Identify which cell holds the provided text, then report its (x, y) central coordinate. 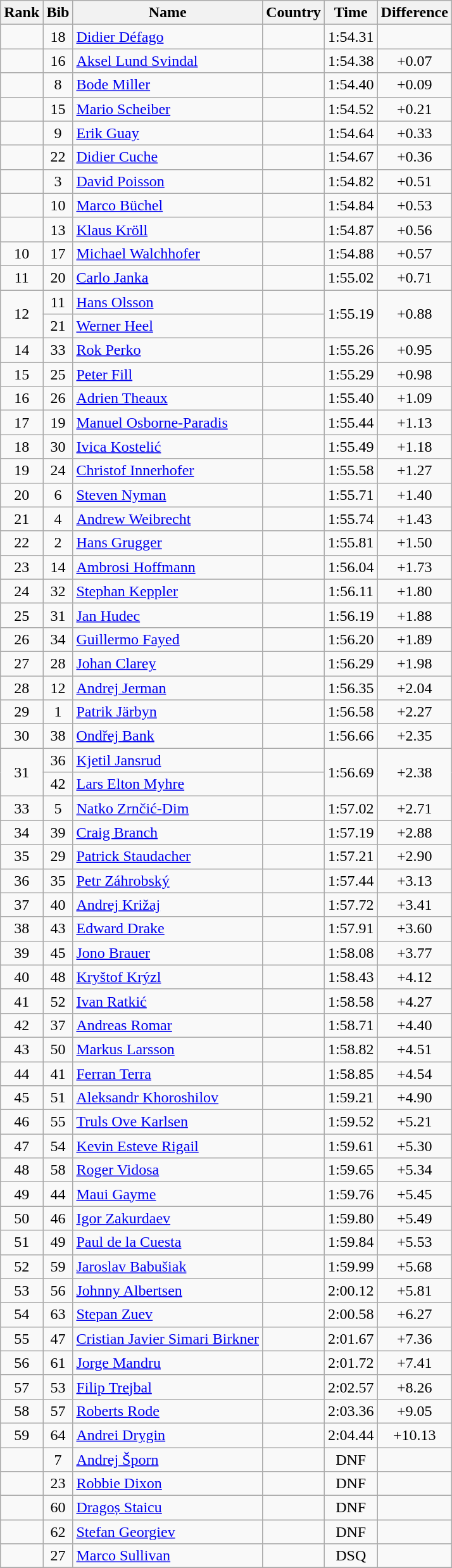
+2.27 (414, 712)
1:55.02 (351, 277)
1:59.65 (351, 1170)
+1.50 (414, 543)
Petr Záhrobský (168, 881)
+5.21 (414, 1122)
+1.13 (414, 423)
64 (58, 1435)
1:59.61 (351, 1146)
Time (351, 13)
+0.36 (414, 157)
+5.68 (414, 1266)
Andreas Romar (168, 1025)
1:54.64 (351, 133)
1:54.88 (351, 253)
Jaroslav Babušiak (168, 1266)
Name (168, 13)
Rank (22, 13)
+5.34 (414, 1170)
7 (58, 1459)
Truls Ove Karlsen (168, 1122)
1:56.29 (351, 663)
61 (58, 1363)
5 (58, 808)
+4.27 (414, 1001)
+2.90 (414, 857)
1:54.67 (351, 157)
1:54.40 (351, 85)
1:55.71 (351, 495)
+5.30 (414, 1146)
2 (58, 543)
David Poisson (168, 181)
Peter Fill (168, 374)
Stepan Zuev (168, 1315)
Johnny Albertsen (168, 1291)
1:54.31 (351, 37)
+0.33 (414, 133)
Michael Walchhofer (168, 253)
1:55.40 (351, 398)
+9.05 (414, 1411)
1:56.20 (351, 639)
+0.51 (414, 181)
Steven Nyman (168, 495)
+0.98 (414, 374)
63 (58, 1315)
+0.88 (414, 314)
Kjetil Jansrud (168, 760)
+1.89 (414, 639)
1:59.99 (351, 1266)
+1.73 (414, 567)
+2.71 (414, 808)
Rok Perko (168, 350)
1:58.82 (351, 1049)
+3.13 (414, 881)
Bib (58, 13)
4 (58, 519)
1:57.91 (351, 929)
Klaus Kröll (168, 229)
2:00.12 (351, 1291)
Markus Larsson (168, 1049)
1:57.44 (351, 881)
Cristian Javier Simari Birkner (168, 1339)
Difference (414, 13)
Kevin Esteve Rigail (168, 1146)
1:55.44 (351, 423)
+2.04 (414, 687)
+2.35 (414, 736)
1:58.58 (351, 1001)
Natko Zrnčić-Dim (168, 808)
2:04.44 (351, 1435)
+5.49 (414, 1218)
Hans Olsson (168, 302)
Dragoș Staicu (168, 1508)
Andrei Drygin (168, 1435)
Maui Gayme (168, 1194)
1:58.08 (351, 953)
1:57.72 (351, 905)
+2.88 (414, 832)
32 (58, 591)
1:56.58 (351, 712)
9 (58, 133)
Ivan Ratkić (168, 1001)
Werner Heel (168, 326)
+0.95 (414, 350)
+1.09 (414, 398)
1:58.71 (351, 1025)
Aleksandr Khoroshilov (168, 1098)
62 (58, 1532)
Patrik Järbyn (168, 712)
Stefan Georgiev (168, 1532)
Christof Innerhofer (168, 471)
Robbie Dixon (168, 1484)
1:59.76 (351, 1194)
1:55.29 (351, 374)
+0.07 (414, 61)
1:59.21 (351, 1098)
1:54.82 (351, 181)
+5.81 (414, 1291)
Manuel Osborne-Paradis (168, 423)
60 (58, 1508)
13 (58, 229)
+1.98 (414, 663)
Jono Brauer (168, 953)
1:59.80 (351, 1218)
Marco Büchel (168, 205)
1:54.87 (351, 229)
2:03.36 (351, 1411)
Jan Hudec (168, 615)
1 (58, 712)
Lars Elton Myhre (168, 784)
Bode Miller (168, 85)
1:55.19 (351, 314)
+4.54 (414, 1074)
Jorge Mandru (168, 1363)
+10.13 (414, 1435)
1:55.58 (351, 471)
2:00.58 (351, 1315)
1:58.85 (351, 1074)
1:56.69 (351, 772)
+7.36 (414, 1339)
1:55.26 (351, 350)
Ferran Terra (168, 1074)
+8.26 (414, 1387)
Andrej Šporn (168, 1459)
Guillermo Fayed (168, 639)
1:56.35 (351, 687)
Roberts Rode (168, 1411)
Didier Cuche (168, 157)
1:59.84 (351, 1242)
1:54.52 (351, 109)
+4.40 (414, 1025)
1:59.52 (351, 1122)
+0.71 (414, 277)
+4.12 (414, 977)
6 (58, 495)
Andrej Jerman (168, 687)
Ambrosi Hoffmann (168, 567)
Paul de la Cuesta (168, 1242)
+5.53 (414, 1242)
2:02.57 (351, 1387)
Igor Zakurdaev (168, 1218)
1:57.21 (351, 857)
+3.60 (414, 929)
Didier Défago (168, 37)
Andrej Križaj (168, 905)
1:56.19 (351, 615)
1:54.38 (351, 61)
+7.41 (414, 1363)
+2.38 (414, 772)
1:58.43 (351, 977)
Filip Trejbal (168, 1387)
Mario Scheiber (168, 109)
2:01.72 (351, 1363)
1:55.49 (351, 447)
+3.41 (414, 905)
Adrien Theaux (168, 398)
DSQ (351, 1556)
Stephan Keppler (168, 591)
+0.57 (414, 253)
1:54.84 (351, 205)
+0.56 (414, 229)
+6.27 (414, 1315)
8 (58, 85)
Marco Sullivan (168, 1556)
Andrew Weibrecht (168, 519)
Erik Guay (168, 133)
Edward Drake (168, 929)
+0.53 (414, 205)
Carlo Janka (168, 277)
3 (58, 181)
1:56.04 (351, 567)
+5.45 (414, 1194)
+1.27 (414, 471)
+1.80 (414, 591)
Hans Grugger (168, 543)
Johan Clarey (168, 663)
Aksel Lund Svindal (168, 61)
1:56.66 (351, 736)
+4.90 (414, 1098)
1:55.81 (351, 543)
+1.18 (414, 447)
+0.21 (414, 109)
Country (294, 13)
+1.40 (414, 495)
+3.77 (414, 953)
+0.09 (414, 85)
1:57.19 (351, 832)
1:56.11 (351, 591)
2:01.67 (351, 1339)
Kryštof Krýzl (168, 977)
+1.43 (414, 519)
Ondřej Bank (168, 736)
1:55.74 (351, 519)
+4.51 (414, 1049)
Ivica Kostelić (168, 447)
Craig Branch (168, 832)
Roger Vidosa (168, 1170)
1:57.02 (351, 808)
Patrick Staudacher (168, 857)
+1.88 (414, 615)
